Identify which cell holds the provided text, then report its (x, y) central coordinate. 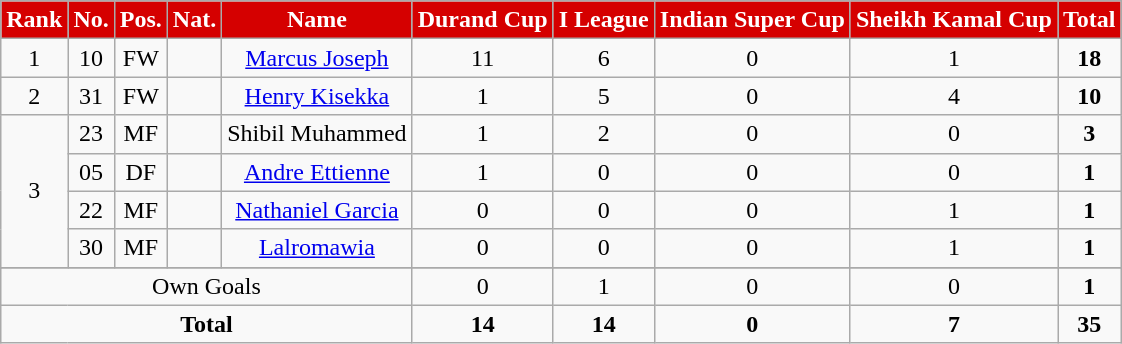
No. (91, 20)
4 (954, 96)
Indian Super Cup (752, 20)
5 (604, 96)
Shibil Muhammed (317, 134)
I League (604, 20)
Marcus Joseph (317, 58)
7 (954, 324)
6 (604, 58)
05 (91, 172)
11 (482, 58)
Sheikh Kamal Cup (954, 20)
Henry Kisekka (317, 96)
23 (91, 134)
Lalromawia (317, 248)
30 (91, 248)
Own Goals (206, 286)
Pos. (140, 20)
Nat. (194, 20)
DF (140, 172)
Andre Ettienne (317, 172)
Durand Cup (482, 20)
31 (91, 96)
Name (317, 20)
Nathaniel Garcia (317, 210)
18 (1090, 58)
35 (1090, 324)
Rank (34, 20)
22 (91, 210)
